Provide the (x, y) coordinate of the cell's center where the given text is located.  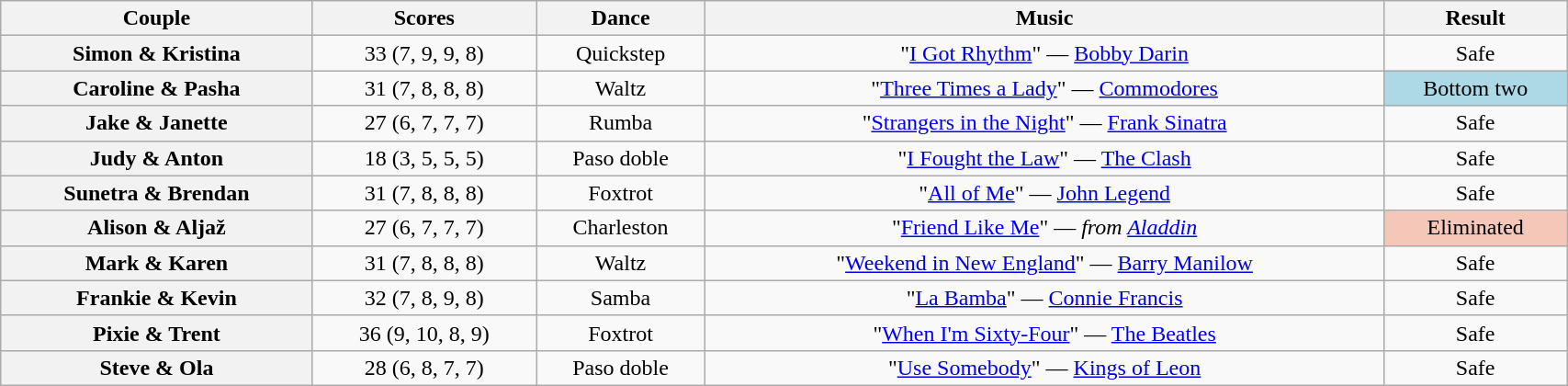
"Weekend in New England" — Barry Manilow (1045, 263)
Alison & Aljaž (156, 228)
"When I'm Sixty-Four" — The Beatles (1045, 333)
Dance (621, 18)
Frankie & Kevin (156, 298)
Bottom two (1475, 88)
36 (9, 10, 8, 9) (424, 333)
Scores (424, 18)
Result (1475, 18)
Quickstep (621, 53)
Caroline & Pasha (156, 88)
"Friend Like Me" — from Aladdin (1045, 228)
Music (1045, 18)
"All of Me" — John Legend (1045, 193)
Couple (156, 18)
Sunetra & Brendan (156, 193)
Samba (621, 298)
"Strangers in the Night" — Frank Sinatra (1045, 123)
Charleston (621, 228)
Steve & Ola (156, 368)
Rumba (621, 123)
Eliminated (1475, 228)
"Use Somebody" — Kings of Leon (1045, 368)
Pixie & Trent (156, 333)
"La Bamba" — Connie Francis (1045, 298)
Simon & Kristina (156, 53)
"Three Times a Lady" — Commodores (1045, 88)
"I Got Rhythm" — Bobby Darin (1045, 53)
Mark & Karen (156, 263)
"I Fought the Law" — The Clash (1045, 158)
32 (7, 8, 9, 8) (424, 298)
33 (7, 9, 9, 8) (424, 53)
18 (3, 5, 5, 5) (424, 158)
Judy & Anton (156, 158)
28 (6, 8, 7, 7) (424, 368)
Jake & Janette (156, 123)
